For the text-containing cell, return its midpoint in (x, y) coordinate format. 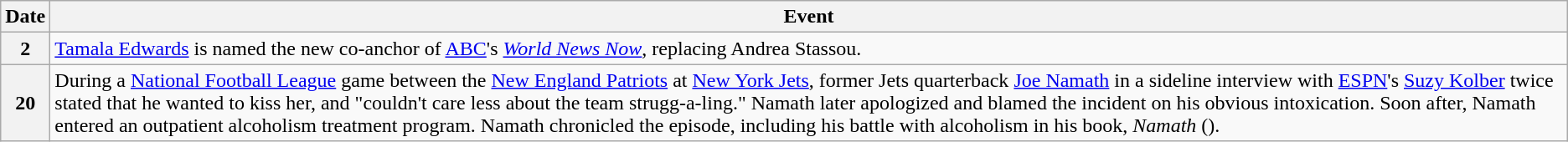
Tamala Edwards is named the new co-anchor of ABC's World News Now, replacing Andrea Stassou. (809, 48)
Date (25, 17)
2 (25, 48)
Event (809, 17)
20 (25, 103)
